Return the (x, y) coordinate for the center point of the cell that contains the specified text.  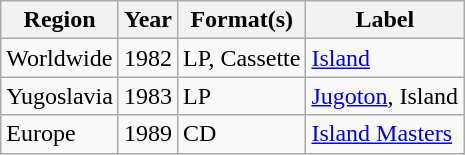
Year (148, 20)
Jugoton, Island (385, 96)
Format(s) (242, 20)
Island (385, 58)
1989 (148, 134)
Worldwide (60, 58)
Europe (60, 134)
LP (242, 96)
Island Masters (385, 134)
Label (385, 20)
CD (242, 134)
1982 (148, 58)
Region (60, 20)
LP, Cassette (242, 58)
Yugoslavia (60, 96)
1983 (148, 96)
